Return the (X, Y) coordinate for the center point of the cell that contains the specified text.  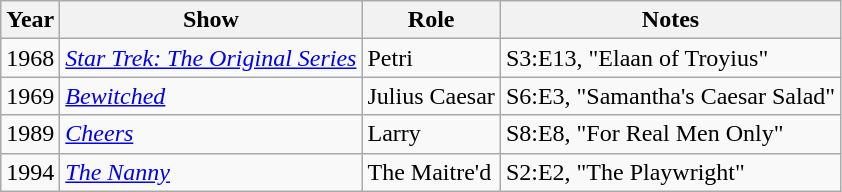
S6:E3, "Samantha's Caesar Salad" (670, 96)
Cheers (211, 134)
1994 (30, 172)
1969 (30, 96)
Role (431, 20)
Larry (431, 134)
S3:E13, "Elaan of Troyius" (670, 58)
1968 (30, 58)
The Maitre'd (431, 172)
S8:E8, "For Real Men Only" (670, 134)
1989 (30, 134)
Julius Caesar (431, 96)
Show (211, 20)
Bewitched (211, 96)
Notes (670, 20)
The Nanny (211, 172)
S2:E2, "The Playwright" (670, 172)
Star Trek: The Original Series (211, 58)
Year (30, 20)
Petri (431, 58)
